For the text-containing cell, return its midpoint in [x, y] coordinate format. 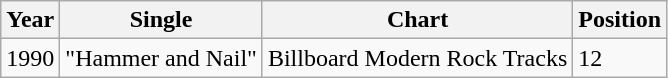
12 [620, 58]
Position [620, 20]
Chart [417, 20]
"Hammer and Nail" [162, 58]
1990 [30, 58]
Single [162, 20]
Billboard Modern Rock Tracks [417, 58]
Year [30, 20]
